Find where the given text appears and provide that cell's center as [x, y] coordinate. 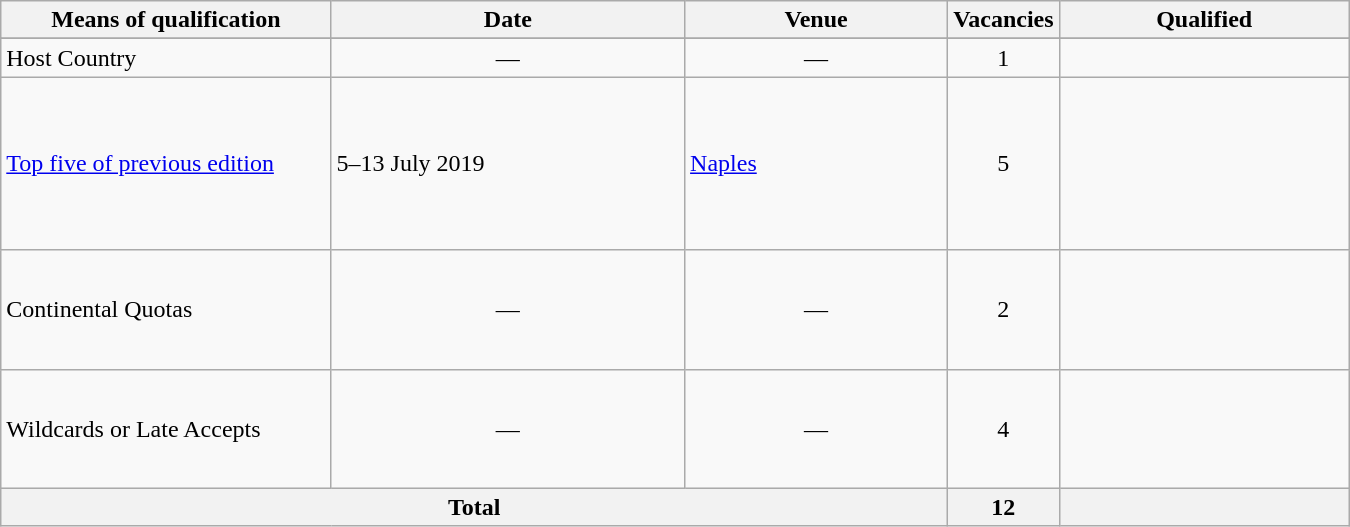
Date [508, 20]
4 [1004, 428]
5–13 July 2019 [508, 164]
Naples [816, 164]
12 [1004, 507]
Host Country [166, 58]
Top five of previous edition [166, 164]
1 [1004, 58]
Wildcards or Late Accepts [166, 428]
2 [1004, 310]
Total [474, 507]
Continental Quotas [166, 310]
Qualified [1204, 20]
Venue [816, 20]
Means of qualification [166, 20]
5 [1004, 164]
Vacancies [1004, 20]
